Detect which cell encompasses the target text, then output its [x, y] center coordinate. 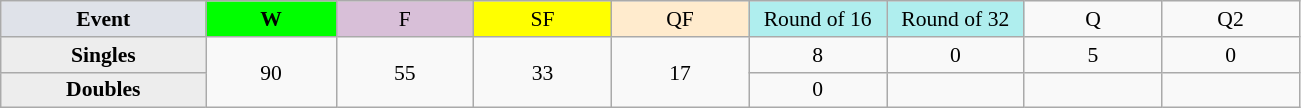
W [271, 19]
17 [680, 72]
8 [818, 55]
Round of 32 [955, 19]
Singles [104, 55]
QF [680, 19]
Q2 [1231, 19]
5 [1093, 55]
F [405, 19]
Q [1093, 19]
Event [104, 19]
Round of 16 [818, 19]
55 [405, 72]
33 [543, 72]
SF [543, 19]
90 [271, 72]
Doubles [104, 90]
